Return the (X, Y) coordinate for the center point of the cell that contains the specified text.  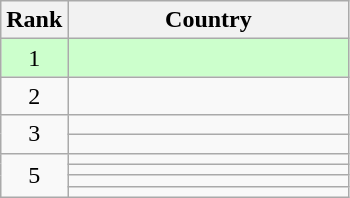
5 (34, 175)
3 (34, 134)
2 (34, 96)
Country (208, 20)
1 (34, 58)
Rank (34, 20)
